Capture the cell that displays the provided text and extract its [X, Y] central coordinate. 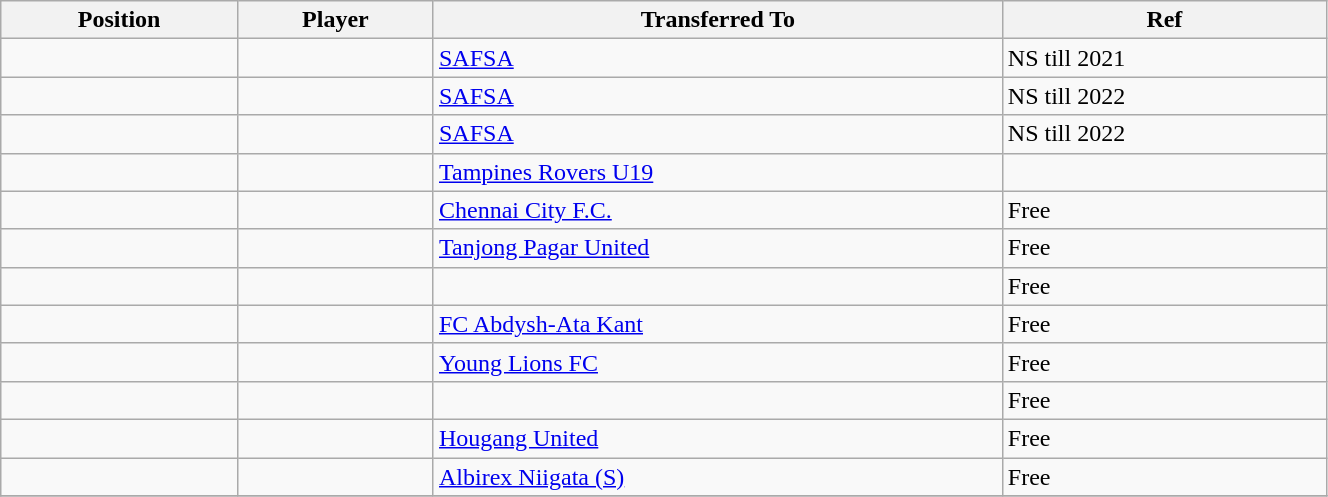
Ref [1164, 20]
Chennai City F.C. [718, 210]
Position [120, 20]
Transferred To [718, 20]
Albirex Niigata (S) [718, 477]
FC Abdysh-Ata Kant [718, 324]
Tanjong Pagar United [718, 248]
Young Lions FC [718, 362]
Tampines Rovers U19 [718, 172]
Player [335, 20]
NS till 2021 [1164, 58]
Hougang United [718, 438]
